Pinpoint the cell where the given text exists, returning its (X, Y) midpoint coordinate. 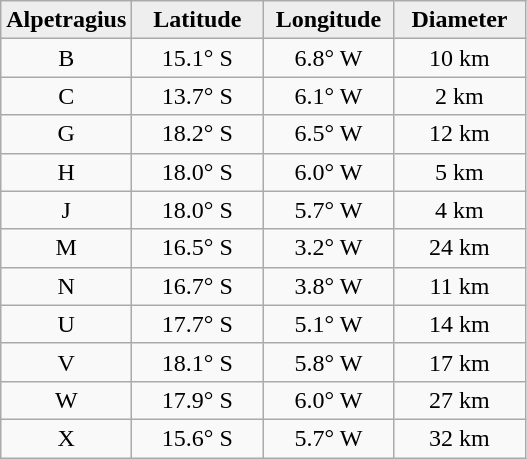
6.5° W (328, 134)
32 km (460, 438)
5.1° W (328, 324)
18.1° S (198, 362)
3.2° W (328, 248)
16.7° S (198, 286)
4 km (460, 210)
10 km (460, 58)
H (66, 172)
2 km (460, 96)
G (66, 134)
16.5° S (198, 248)
24 km (460, 248)
U (66, 324)
X (66, 438)
Alpetragius (66, 20)
W (66, 400)
17 km (460, 362)
6.8° W (328, 58)
11 km (460, 286)
Diameter (460, 20)
J (66, 210)
3.8° W (328, 286)
Latitude (198, 20)
15.1° S (198, 58)
27 km (460, 400)
C (66, 96)
V (66, 362)
5 km (460, 172)
Longitude (328, 20)
6.1° W (328, 96)
17.9° S (198, 400)
18.2° S (198, 134)
B (66, 58)
13.7° S (198, 96)
N (66, 286)
M (66, 248)
17.7° S (198, 324)
15.6° S (198, 438)
12 km (460, 134)
14 km (460, 324)
5.8° W (328, 362)
